For the text-containing cell, return its midpoint in [x, y] coordinate format. 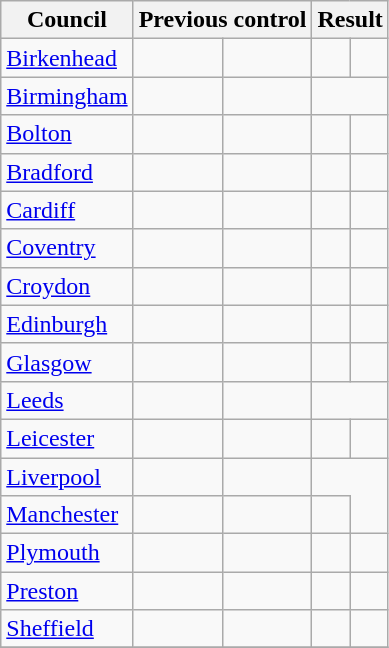
Croydon [67, 286]
Birmingham [67, 96]
Result [350, 20]
Cardiff [67, 210]
Glasgow [67, 362]
Sheffield [67, 629]
Plymouth [67, 553]
Bradford [67, 172]
Leicester [67, 438]
Edinburgh [67, 324]
Council [67, 20]
Coventry [67, 248]
Birkenhead [67, 58]
Preston [67, 591]
Manchester [67, 515]
Leeds [67, 400]
Bolton [67, 134]
Previous control [222, 20]
Liverpool [67, 477]
